Scan for the cell matching the given text and deliver its [X, Y] coordinate at center. 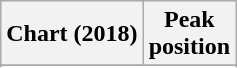
Chart (2018) [72, 34]
Peakposition [189, 34]
